Return the (X, Y) coordinate for the center point of the cell that contains the specified text.  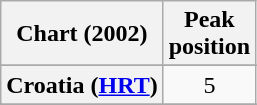
Peakposition (209, 34)
Croatia (HRT) (82, 85)
Chart (2002) (82, 34)
5 (209, 85)
